Determine the [x, y] coordinate at the center of the cell enclosing the given text.  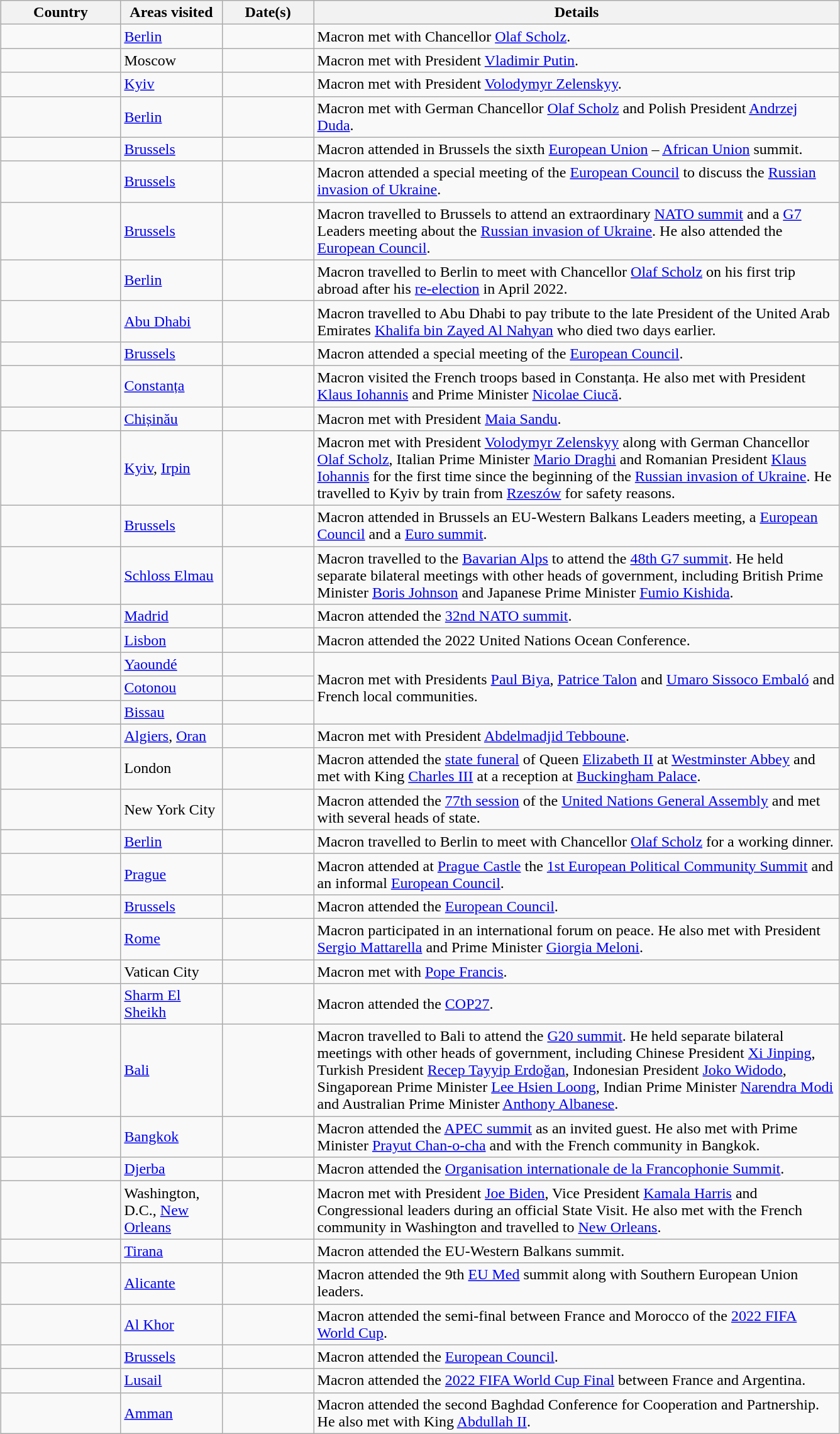
Macron travelled to Abu Dhabi to pay tribute to the late President of the United Arab Emirates Khalifa bin Zayed Al Nahyan who died two days earlier. [577, 321]
Abu Dhabi [171, 321]
Macron attended the EU-Western Balkans summit. [577, 1251]
Kyiv, Irpin [171, 468]
Madrid [171, 616]
Lusail [171, 1381]
Vatican City [171, 972]
Algiers, Oran [171, 736]
Macron met with Chancellor Olaf Scholz. [577, 36]
Macron met with Pope Francis. [577, 972]
Djerba [171, 1169]
Macron attended the 9th EU Med summit along with Southern European Union leaders. [577, 1283]
Areas visited [171, 13]
Macron participated in an international forum on peace. He also met with President Sergio Mattarella and Prime Minister Giorgia Meloni. [577, 938]
London [171, 769]
Cotonou [171, 688]
Macron attended the COP27. [577, 1004]
Macron attended the state funeral of Queen Elizabeth II at Westminster Abbey and met with King Charles III at a reception at Buckingham Palace. [577, 769]
Constanța [171, 386]
Macron travelled to Berlin to meet with Chancellor Olaf Scholz for a working dinner. [577, 842]
Washington, D.C., New Orleans [171, 1210]
Yaoundé [171, 664]
Macron attended the 2022 FIFA World Cup Final between France and Argentina. [577, 1381]
Macron attended the Organisation internationale de la Francophonie Summit. [577, 1169]
Macron met with President Volodymyr Zelenskyy. [577, 84]
New York City [171, 809]
Alicante [171, 1283]
Sharm El Sheikh [171, 1004]
Schloss Elmau [171, 575]
Prague [171, 874]
Tirana [171, 1251]
Amman [171, 1413]
Details [577, 13]
Macron met with President Vladimir Putin. [577, 60]
Bangkok [171, 1137]
Macron attended the 32nd NATO summit. [577, 616]
Rome [171, 938]
Macron met with President Abdelmadjid Tebboune. [577, 736]
Country [60, 13]
Kyiv [171, 84]
Macron attended a special meeting of the European Council. [577, 353]
Chișinău [171, 418]
Bissau [171, 712]
Macron attended the 77th session of the United Nations General Assembly and met with several heads of state. [577, 809]
Lisbon [171, 640]
Date(s) [268, 13]
Macron attended at Prague Castle the 1st European Political Community Summit and an informal European Council. [577, 874]
Al Khor [171, 1325]
Macron travelled to Berlin to meet with Chancellor Olaf Scholz on his first trip abroad after his re-election in April 2022. [577, 281]
Macron attended in Brussels the sixth European Union – African Union summit. [577, 149]
Macron met with German Chancellor Olaf Scholz and Polish President Andrzej Duda. [577, 117]
Macron met with President Maia Sandu. [577, 418]
Macron attended the APEC summit as an invited guest. He also met with Prime Minister Prayut Chan-o-cha and with the French community in Bangkok. [577, 1137]
Macron attended the second Baghdad Conference for Cooperation and Partnership. He also met with King Abdullah II. [577, 1413]
Macron attended in Brussels an EU-Western Balkans Leaders meeting, a European Council and a Euro summit. [577, 526]
Macron attended the 2022 United Nations Ocean Conference. [577, 640]
Moscow [171, 60]
Macron visited the French troops based in Constanța. He also met with President Klaus Iohannis and Prime Minister Nicolae Ciucă. [577, 386]
Bali [171, 1070]
Macron met with Presidents Paul Biya, Patrice Talon and Umaro Sissoco Embaló and French local communities. [577, 688]
Macron attended the semi-final between France and Morocco of the 2022 FIFA World Cup. [577, 1325]
Macron attended a special meeting of the European Council to discuss the Russian invasion of Ukraine. [577, 181]
